Identify which cell holds the provided text, then report its (X, Y) central coordinate. 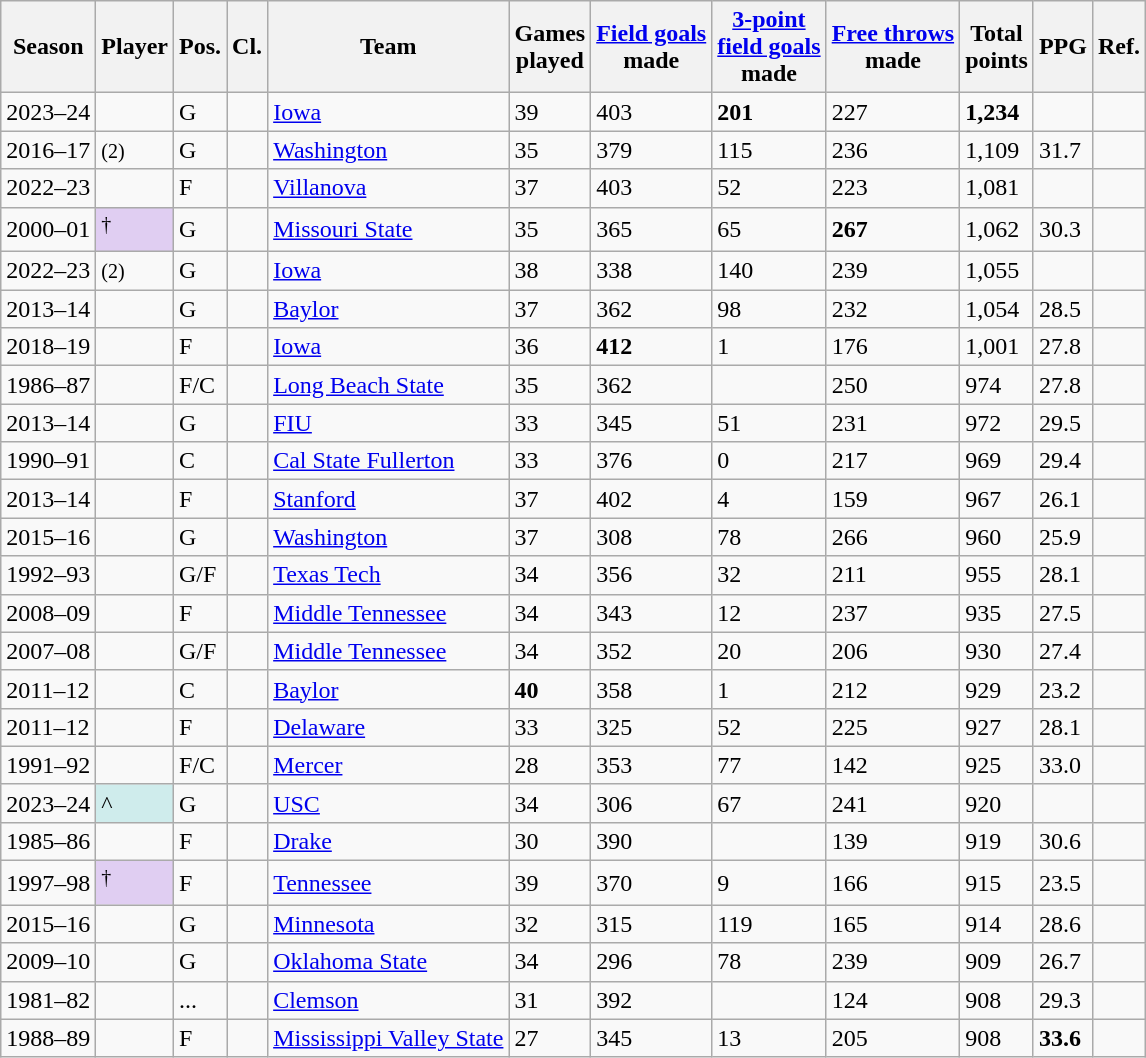
176 (892, 347)
390 (652, 841)
250 (892, 385)
929 (997, 689)
356 (652, 575)
379 (652, 150)
31.7 (1062, 150)
212 (892, 689)
20 (769, 651)
23.2 (1062, 689)
FIU (388, 423)
267 (892, 230)
67 (769, 803)
65 (769, 230)
139 (892, 841)
231 (892, 423)
Pos. (200, 47)
306 (652, 803)
2000–01 (48, 230)
165 (892, 924)
29.4 (1062, 461)
33.6 (1062, 1038)
915 (997, 884)
^ (135, 803)
27.4 (1062, 651)
2009–10 (48, 962)
Season (48, 47)
Stanford (388, 499)
Delaware (388, 727)
1,234 (997, 112)
Clemson (388, 1000)
205 (892, 1038)
927 (997, 727)
376 (652, 461)
USC (388, 803)
211 (892, 575)
2007–08 (48, 651)
PPG (1062, 47)
3-pointfield goalsmade (769, 47)
1986–87 (48, 385)
38 (550, 271)
27.5 (1062, 613)
370 (652, 884)
1985–86 (48, 841)
1992–93 (48, 575)
40 (550, 689)
1988–89 (48, 1038)
232 (892, 309)
115 (769, 150)
358 (652, 689)
Drake (388, 841)
98 (769, 309)
51 (769, 423)
914 (997, 924)
Tennessee (388, 884)
Player (135, 47)
Missouri State (388, 230)
2008–09 (48, 613)
30 (550, 841)
974 (997, 385)
412 (652, 347)
0 (769, 461)
30.6 (1062, 841)
28.6 (1062, 924)
217 (892, 461)
124 (892, 1000)
12 (769, 613)
25.9 (1062, 537)
352 (652, 651)
77 (769, 765)
... (200, 1000)
9 (769, 884)
Minnesota (388, 924)
26.7 (1062, 962)
925 (997, 765)
236 (892, 150)
241 (892, 803)
Cl. (248, 47)
4 (769, 499)
1,001 (997, 347)
2018–19 (48, 347)
967 (997, 499)
13 (769, 1038)
27 (550, 1038)
955 (997, 575)
Villanova (388, 188)
201 (769, 112)
1,054 (997, 309)
308 (652, 537)
Gamesplayed (550, 47)
402 (652, 499)
392 (652, 1000)
Free throwsmade (892, 47)
972 (997, 423)
29.3 (1062, 1000)
935 (997, 613)
28.5 (1062, 309)
1,062 (997, 230)
28 (550, 765)
166 (892, 884)
1990–91 (48, 461)
227 (892, 112)
31 (550, 1000)
338 (652, 271)
353 (652, 765)
142 (892, 765)
Cal State Fullerton (388, 461)
1997–98 (48, 884)
1,109 (997, 150)
1981–82 (48, 1000)
23.5 (1062, 884)
920 (997, 803)
36 (550, 347)
225 (892, 727)
119 (769, 924)
1,081 (997, 188)
206 (892, 651)
266 (892, 537)
30.3 (1062, 230)
Team (388, 47)
343 (652, 613)
Field goalsmade (652, 47)
960 (997, 537)
1,055 (997, 271)
237 (892, 613)
26.1 (1062, 499)
Mississippi Valley State (388, 1038)
325 (652, 727)
2016–17 (48, 150)
223 (892, 188)
315 (652, 924)
159 (892, 499)
Totalpoints (997, 47)
1991–92 (48, 765)
29.5 (1062, 423)
Ref. (1118, 47)
919 (997, 841)
Oklahoma State (388, 962)
296 (652, 962)
969 (997, 461)
140 (769, 271)
Mercer (388, 765)
33.0 (1062, 765)
Long Beach State (388, 385)
930 (997, 651)
Texas Tech (388, 575)
365 (652, 230)
909 (997, 962)
